Locate the cell with the specified text and output its (X, Y) center coordinate. 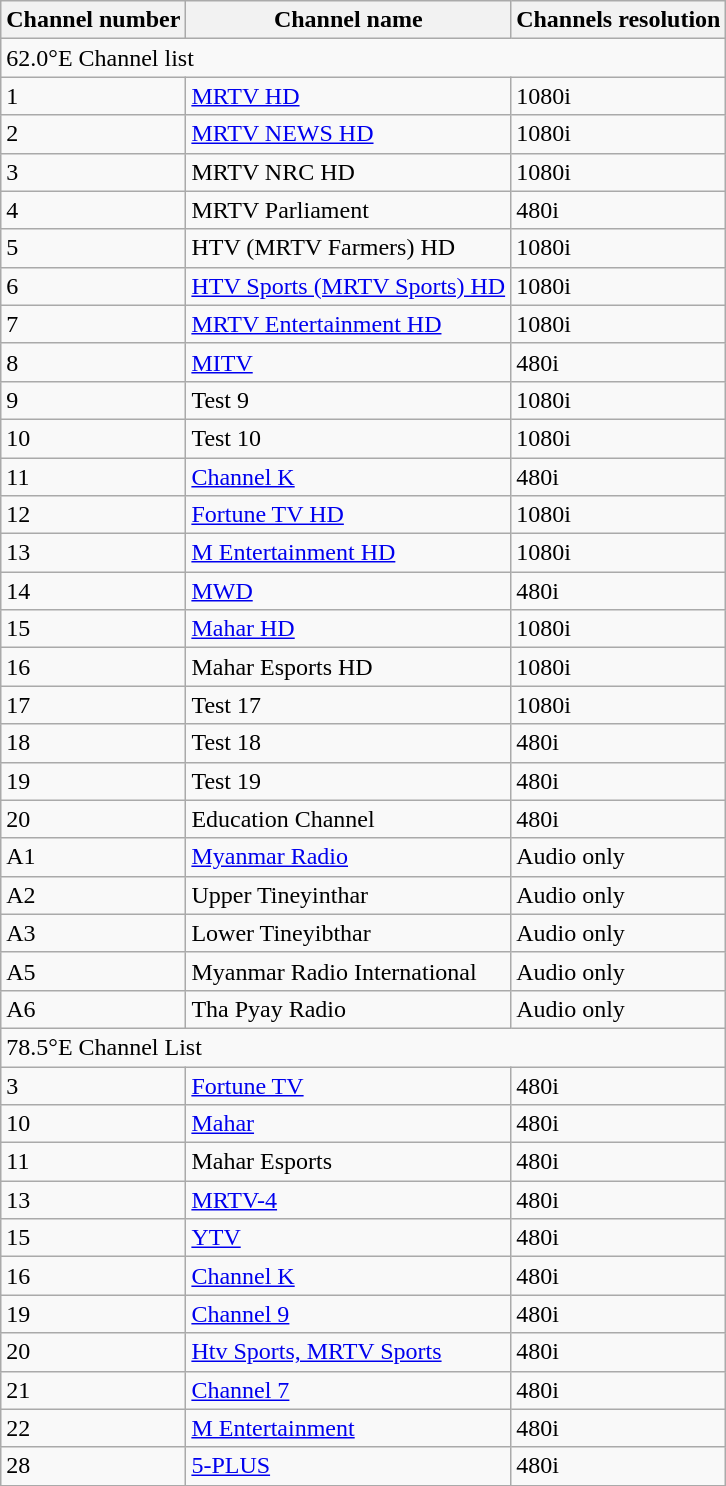
Myanmar Radio (348, 857)
6 (94, 286)
Mahar HD (348, 629)
MRTV NEWS HD (348, 134)
12 (94, 515)
9 (94, 400)
A1 (94, 857)
Education Channel (348, 819)
YTV (348, 1238)
MRTV-4 (348, 1200)
MRTV Entertainment HD (348, 324)
62.0°E Channel list (364, 58)
7 (94, 324)
MWD (348, 591)
28 (94, 1466)
Test 18 (348, 743)
Mahar Esports HD (348, 667)
Htv Sports, MRTV Sports (348, 1352)
Test 17 (348, 705)
78.5°E Channel List (364, 1047)
MRTV HD (348, 96)
1 (94, 96)
14 (94, 591)
8 (94, 362)
Mahar (348, 1124)
Channel name (348, 20)
Test 9 (348, 400)
Channel 7 (348, 1390)
Lower Tineyibthar (348, 933)
17 (94, 705)
Myanmar Radio International (348, 971)
MITV (348, 362)
A3 (94, 933)
Channels resolution (618, 20)
18 (94, 743)
Mahar Esports (348, 1162)
Tha Pyay Radio (348, 1009)
Fortune TV (348, 1085)
4 (94, 210)
Channel number (94, 20)
Test 10 (348, 438)
M Entertainment (348, 1428)
MRTV Parliament (348, 210)
M Entertainment HD (348, 553)
Fortune TV HD (348, 515)
22 (94, 1428)
A2 (94, 895)
A5 (94, 971)
MRTV NRC HD (348, 172)
HTV Sports (MRTV Sports) HD (348, 286)
21 (94, 1390)
Upper Tineyinthar (348, 895)
Channel 9 (348, 1314)
HTV (MRTV Farmers) HD (348, 248)
A6 (94, 1009)
5-PLUS (348, 1466)
2 (94, 134)
Test 19 (348, 781)
5 (94, 248)
